Return the (x, y) coordinate for the center point of the cell that contains the specified text.  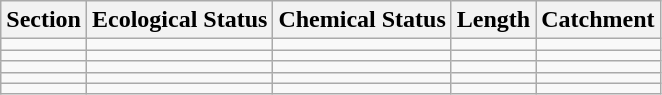
Length (493, 20)
Catchment (598, 20)
Ecological Status (179, 20)
Section (44, 20)
Chemical Status (362, 20)
